Return the (x, y) coordinate for the center point of the cell that contains the specified text.  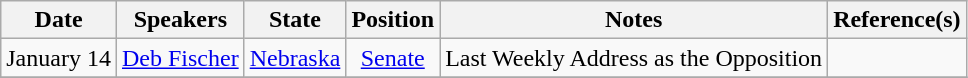
Last Weekly Address as the Opposition (634, 58)
Position (393, 20)
Deb Fischer (180, 58)
Notes (634, 20)
Date (59, 20)
Reference(s) (898, 20)
Speakers (180, 20)
January 14 (59, 58)
Senate (393, 58)
State (295, 20)
Nebraska (295, 58)
